Scan for the cell matching the given text and deliver its [x, y] coordinate at center. 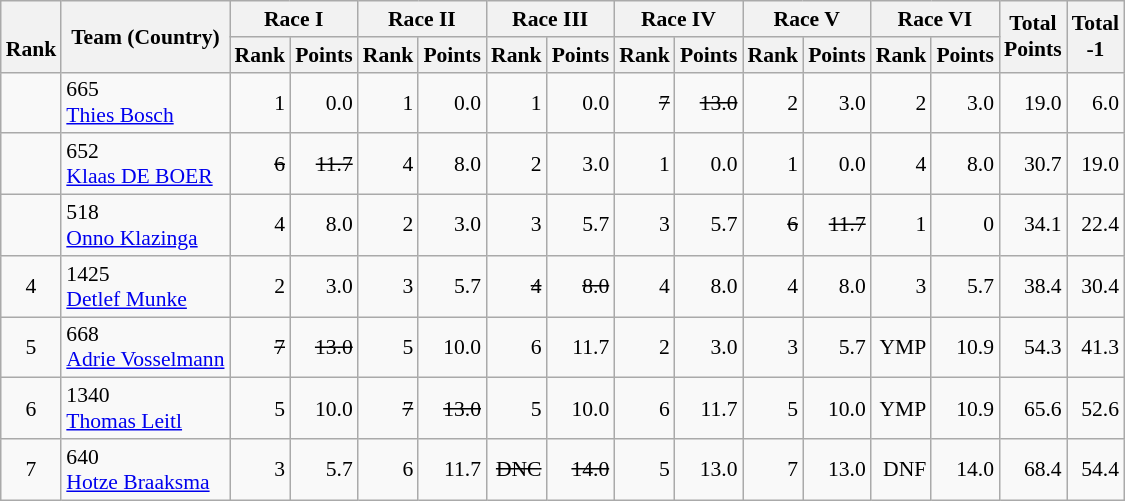
30.4 [1096, 286]
Race II [422, 19]
52.6 [1096, 408]
34.1 [1033, 226]
Team (Country) [145, 36]
54.3 [1033, 348]
Race I [294, 19]
DNF [902, 470]
38.4 [1033, 286]
Total Points [1033, 36]
Race V [807, 19]
68.4 [1033, 470]
DNC [516, 470]
668 Adrie Vosselmann [145, 348]
Race III [550, 19]
65.6 [1033, 408]
1425 Detlef Munke [145, 286]
Total-1 [1096, 36]
Race IV [678, 19]
30.7 [1033, 164]
518 Onno Klazinga [145, 226]
Race VI [935, 19]
22.4 [1096, 226]
54.4 [1096, 470]
41.3 [1096, 348]
652 Klaas DE BOER [145, 164]
1340 Thomas Leitl [145, 408]
6.0 [1096, 102]
665 Thies Bosch [145, 102]
0 [965, 226]
640 Hotze Braaksma [145, 470]
